Detect which cell encompasses the target text, then output its [X, Y] center coordinate. 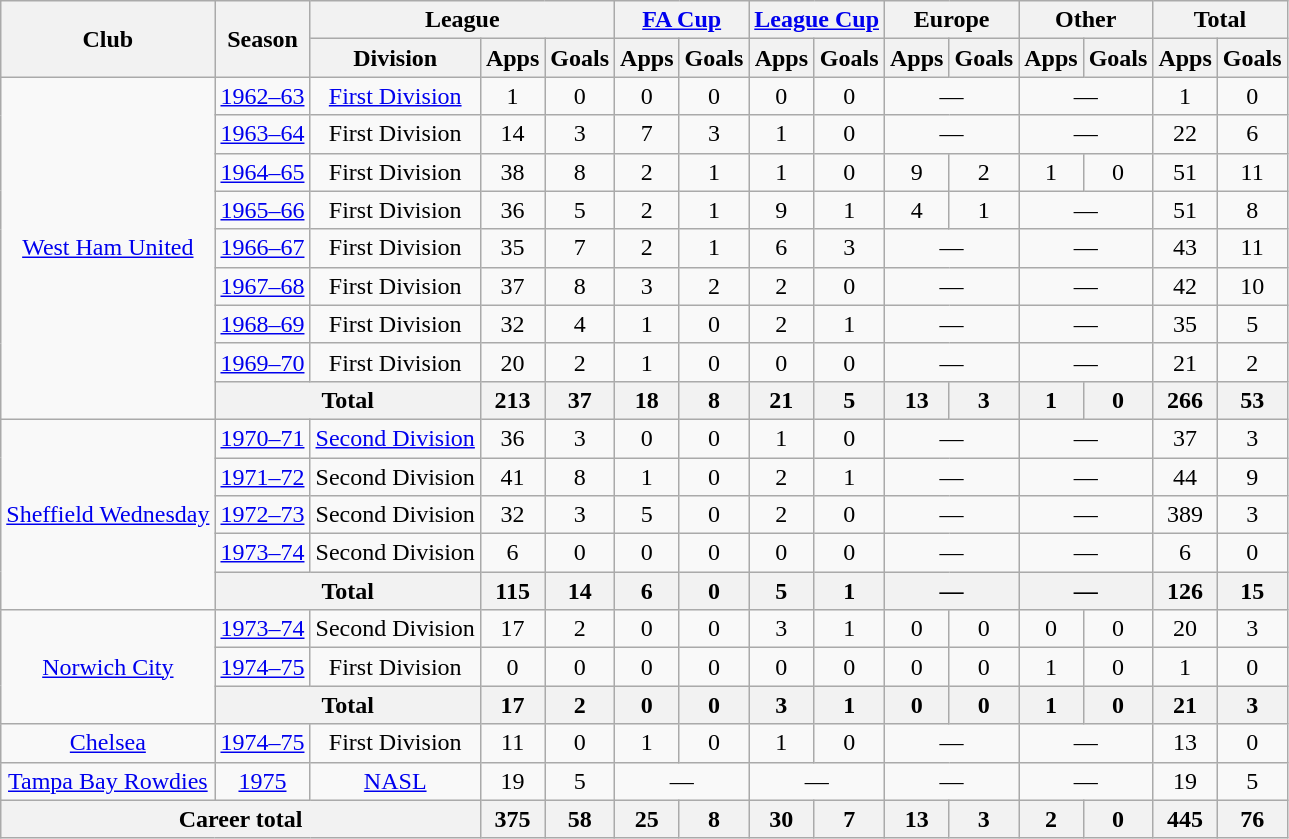
15 [1252, 591]
Club [108, 39]
1970–71 [262, 438]
18 [647, 400]
Division [395, 58]
22 [1185, 134]
1968–69 [262, 324]
Tampa Bay Rowdies [108, 781]
1966–67 [262, 248]
1963–64 [262, 134]
389 [1185, 515]
42 [1185, 286]
375 [512, 819]
Chelsea [108, 743]
10 [1252, 286]
1971–72 [262, 477]
1975 [262, 781]
126 [1185, 591]
Season [262, 39]
38 [512, 172]
Norwich City [108, 667]
25 [647, 819]
West Ham United [108, 248]
58 [580, 819]
53 [1252, 400]
1967–68 [262, 286]
1962–63 [262, 96]
Other [1086, 20]
League [462, 20]
1964–65 [262, 172]
1972–73 [262, 515]
266 [1185, 400]
76 [1252, 819]
30 [782, 819]
Sheffield Wednesday [108, 514]
115 [512, 591]
41 [512, 477]
1969–70 [262, 362]
1965–66 [262, 210]
Europe [952, 20]
Career total [241, 819]
445 [1185, 819]
FA Cup [682, 20]
43 [1185, 248]
NASL [395, 781]
213 [512, 400]
League Cup [817, 20]
44 [1185, 477]
